For the text-containing cell, return its midpoint in (x, y) coordinate format. 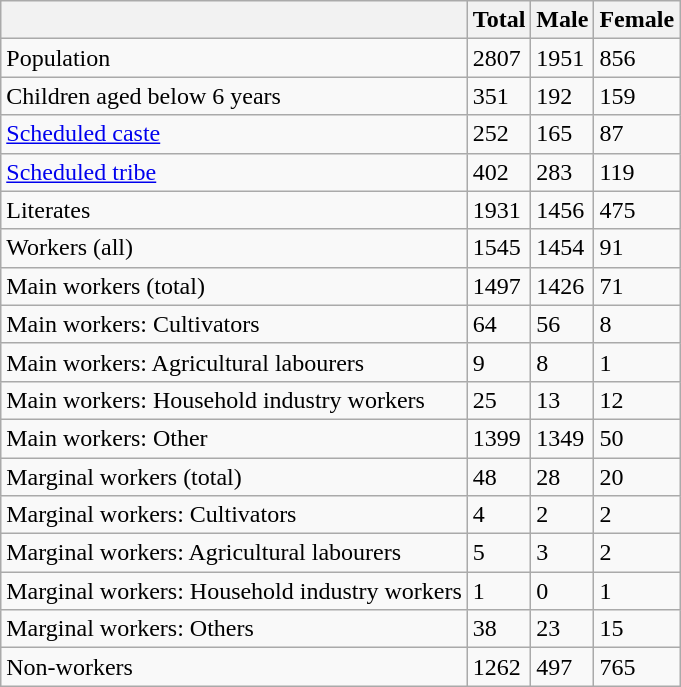
0 (562, 591)
1545 (499, 248)
1454 (562, 248)
475 (637, 210)
Marginal workers: Agricultural labourers (234, 553)
765 (637, 667)
Male (562, 20)
402 (499, 172)
1262 (499, 667)
50 (637, 438)
351 (499, 96)
12 (637, 400)
Female (637, 20)
497 (562, 667)
Non-workers (234, 667)
48 (499, 477)
13 (562, 400)
87 (637, 134)
Main workers: Other (234, 438)
23 (562, 629)
119 (637, 172)
5 (499, 553)
28 (562, 477)
38 (499, 629)
165 (562, 134)
15 (637, 629)
Literates (234, 210)
1349 (562, 438)
Marginal workers: Cultivators (234, 515)
56 (562, 324)
91 (637, 248)
Population (234, 58)
1399 (499, 438)
25 (499, 400)
Scheduled caste (234, 134)
Main workers: Agricultural labourers (234, 362)
Marginal workers: Household industry workers (234, 591)
192 (562, 96)
3 (562, 553)
9 (499, 362)
Marginal workers: Others (234, 629)
856 (637, 58)
1951 (562, 58)
1931 (499, 210)
4 (499, 515)
Main workers: Household industry workers (234, 400)
2807 (499, 58)
Main workers (total) (234, 286)
252 (499, 134)
64 (499, 324)
Workers (all) (234, 248)
Children aged below 6 years (234, 96)
1456 (562, 210)
1426 (562, 286)
Main workers: Cultivators (234, 324)
71 (637, 286)
Marginal workers (total) (234, 477)
159 (637, 96)
283 (562, 172)
Total (499, 20)
Scheduled tribe (234, 172)
1497 (499, 286)
20 (637, 477)
